Determine the (x, y) coordinate at the center of the cell enclosing the given text.  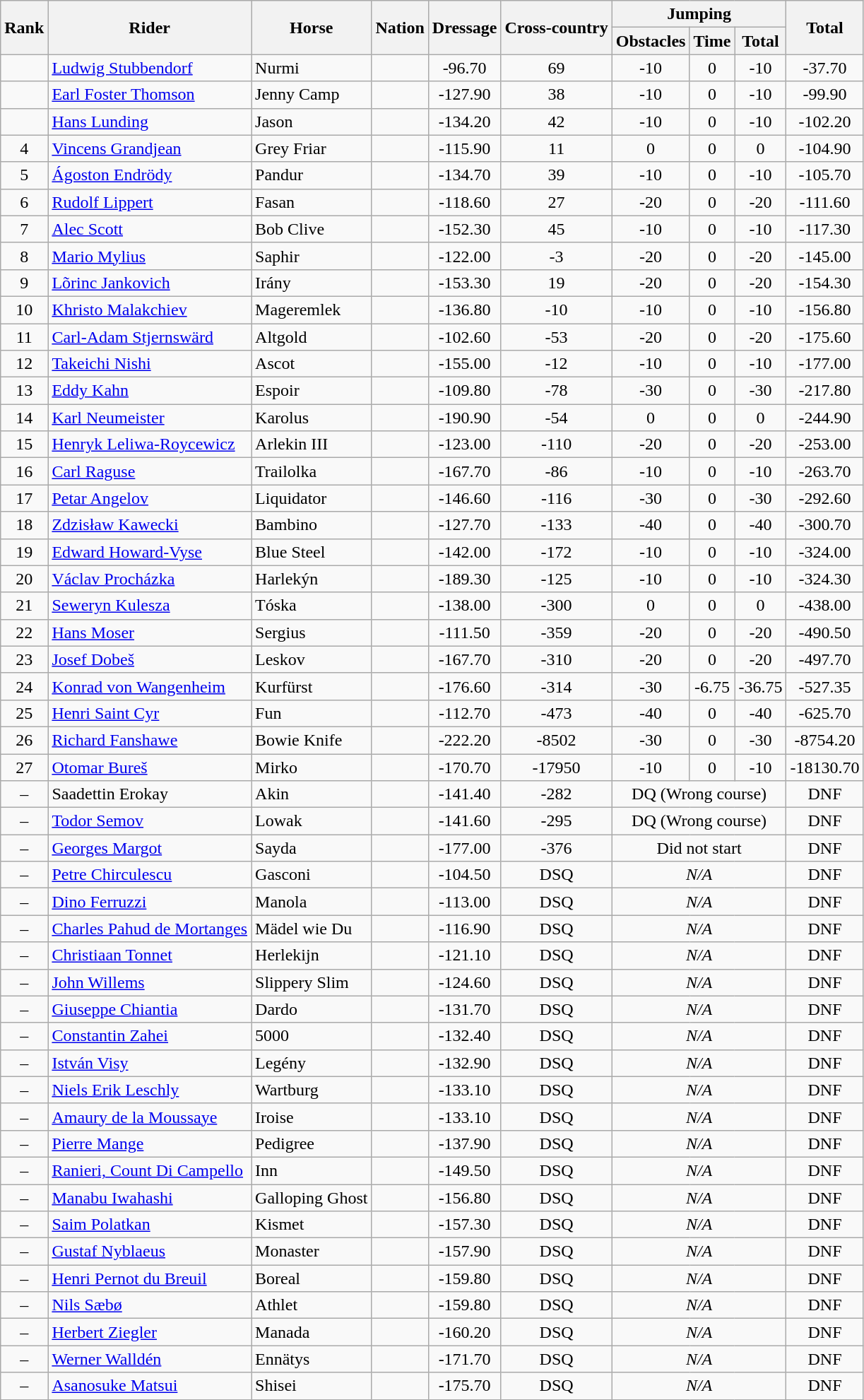
Irány (312, 283)
-109.80 (465, 391)
Wartburg (312, 1090)
-176.60 (465, 686)
-175.70 (465, 1386)
-116 (557, 498)
Espoir (312, 391)
10 (24, 310)
-99.90 (825, 95)
-324.30 (825, 579)
Hans Lunding (150, 122)
5 (24, 175)
Giuseppe Chiantia (150, 1009)
Bambino (312, 525)
Pandur (312, 175)
-12 (557, 364)
-8754.20 (825, 740)
Fasan (312, 202)
-154.30 (825, 283)
-127.90 (465, 95)
-134.70 (465, 175)
Slippery Slim (312, 982)
-141.60 (465, 821)
Hans Moser (150, 633)
Boreal (312, 1278)
6 (24, 202)
Takeichi Nishi (150, 364)
Eddy Kahn (150, 391)
Dressage (465, 28)
István Visy (150, 1063)
Herlekijn (312, 955)
-152.30 (465, 229)
-153.30 (465, 283)
-113.00 (465, 902)
23 (24, 659)
Otomar Bureš (150, 767)
Henryk Leliwa-Roycewicz (150, 445)
Sayda (312, 848)
42 (557, 122)
Saadettin Erokay (150, 794)
45 (557, 229)
Bob Clive (312, 229)
69 (557, 68)
Seweryn Kulesza (150, 606)
Petre Chirculescu (150, 875)
12 (24, 364)
-18130.70 (825, 767)
-136.80 (465, 310)
Werner Walldén (150, 1359)
Asanosuke Matsui (150, 1386)
-149.50 (465, 1170)
Constantin Zahei (150, 1036)
-122.00 (465, 256)
20 (24, 579)
Harlekýn (312, 579)
Athlet (312, 1305)
-376 (557, 848)
Grey Friar (312, 148)
Henri Saint Cyr (150, 713)
Ludwig Stubbendorf (150, 68)
-625.70 (825, 713)
Konrad von Wangenheim (150, 686)
-300 (557, 606)
-314 (557, 686)
Akin (312, 794)
Manada (312, 1332)
9 (24, 283)
-54 (557, 418)
-359 (557, 633)
-324.00 (825, 552)
15 (24, 445)
Carl-Adam Stjernswärd (150, 337)
-124.60 (465, 982)
-292.60 (825, 498)
Lõrinc Jankovich (150, 283)
Rudolf Lippert (150, 202)
-473 (557, 713)
26 (24, 740)
Lowak (312, 821)
4 (24, 148)
Sergius (312, 633)
13 (24, 391)
Kismet (312, 1225)
-104.90 (825, 148)
Rank (24, 28)
Manola (312, 902)
Trailolka (312, 471)
Charles Pahud de Mortanges (150, 929)
John Willems (150, 982)
-121.10 (465, 955)
-117.30 (825, 229)
Georges Margot (150, 848)
-172 (557, 552)
-171.70 (465, 1359)
Shisei (312, 1386)
24 (24, 686)
-175.60 (825, 337)
Pedigree (312, 1143)
Obstacles (651, 41)
-116.90 (465, 929)
Gustaf Nyblaeus (150, 1252)
Alec Scott (150, 229)
14 (24, 418)
17 (24, 498)
-138.00 (465, 606)
Christiaan Tonnet (150, 955)
-123.00 (465, 445)
Blue Steel (312, 552)
-8502 (557, 740)
5000 (312, 1036)
Mädel wie Du (312, 929)
-146.60 (465, 498)
-157.30 (465, 1225)
7 (24, 229)
Ennätys (312, 1359)
-37.70 (825, 68)
-86 (557, 471)
-141.40 (465, 794)
21 (24, 606)
18 (24, 525)
-137.90 (465, 1143)
16 (24, 471)
-105.70 (825, 175)
Inn (312, 1170)
-102.60 (465, 337)
Ascot (312, 364)
Manabu Iwahashi (150, 1198)
Carl Raguse (150, 471)
-134.20 (465, 122)
-497.70 (825, 659)
-17950 (557, 767)
-127.70 (465, 525)
Fun (312, 713)
-438.00 (825, 606)
-6.75 (712, 686)
Mageremlek (312, 310)
-244.90 (825, 418)
-295 (557, 821)
Richard Fanshawe (150, 740)
Jumping (699, 14)
Henri Pernot du Breuil (150, 1278)
Vincens Grandjean (150, 148)
-118.60 (465, 202)
Mario Mylius (150, 256)
Ágoston Endrödy (150, 175)
Horse (312, 28)
-3 (557, 256)
-115.90 (465, 148)
Monaster (312, 1252)
-110 (557, 445)
Edward Howard-Vyse (150, 552)
-131.70 (465, 1009)
-104.50 (465, 875)
8 (24, 256)
-112.70 (465, 713)
Earl Foster Thomson (150, 95)
-132.40 (465, 1036)
Karl Neumeister (150, 418)
-190.90 (465, 418)
-527.35 (825, 686)
39 (557, 175)
-263.70 (825, 471)
22 (24, 633)
Gasconi (312, 875)
-111.60 (825, 202)
Mirko (312, 767)
-142.00 (465, 552)
Petar Angelov (150, 498)
-189.30 (465, 579)
Galloping Ghost (312, 1198)
-53 (557, 337)
-145.00 (825, 256)
Arlekin III (312, 445)
-111.50 (465, 633)
-36.75 (760, 686)
Pierre Mange (150, 1143)
-78 (557, 391)
-310 (557, 659)
Liquidator (312, 498)
Ranieri, Count Di Campello (150, 1170)
Todor Semov (150, 821)
Amaury de la Moussaye (150, 1117)
Khristo Malakchiev (150, 310)
Saphir (312, 256)
Nils Sæbø (150, 1305)
-282 (557, 794)
Herbert Ziegler (150, 1332)
Bowie Knife (312, 740)
Jenny Camp (312, 95)
Dardo (312, 1009)
Did not start (699, 848)
Legény (312, 1063)
-300.70 (825, 525)
Saim Polatkan (150, 1225)
-157.90 (465, 1252)
Nurmi (312, 68)
Tóska (312, 606)
Leskov (312, 659)
-253.00 (825, 445)
-217.80 (825, 391)
Iroise (312, 1117)
-102.20 (825, 122)
Zdzisław Kawecki (150, 525)
Dino Ferruzzi (150, 902)
-222.20 (465, 740)
Josef Dobeš (150, 659)
25 (24, 713)
Niels Erik Leschly (150, 1090)
Václav Procházka (150, 579)
Jason (312, 122)
Nation (400, 28)
Time (712, 41)
Altgold (312, 337)
-133 (557, 525)
38 (557, 95)
-132.90 (465, 1063)
-155.00 (465, 364)
-490.50 (825, 633)
-96.70 (465, 68)
Cross-country (557, 28)
Karolus (312, 418)
Kurfürst (312, 686)
Rider (150, 28)
-170.70 (465, 767)
-125 (557, 579)
-160.20 (465, 1332)
